Determine the [X, Y] coordinate at the center of the cell enclosing the given text.  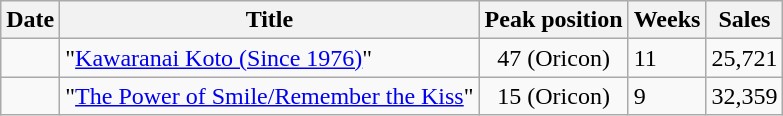
32,359 [744, 96]
Date [30, 20]
15 (Oricon) [554, 96]
"The Power of Smile/Remember the Kiss" [270, 96]
Peak position [554, 20]
47 (Oricon) [554, 58]
25,721 [744, 58]
Title [270, 20]
9 [667, 96]
"Kawaranai Koto (Since 1976)" [270, 58]
Weeks [667, 20]
Sales [744, 20]
11 [667, 58]
